Identify which cell holds the provided text, then report its [x, y] central coordinate. 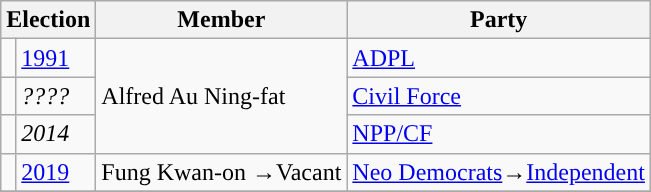
Fung Kwan-on →Vacant [222, 172]
Election [48, 20]
Party [499, 20]
Alfred Au Ning-fat [222, 96]
ADPL [499, 58]
2014 [56, 134]
???? [56, 96]
1991 [56, 58]
Neo Democrats→Independent [499, 172]
NPP/CF [499, 134]
Civil Force [499, 96]
Member [222, 20]
2019 [56, 172]
